Pinpoint the cell where the given text exists, returning its (X, Y) midpoint coordinate. 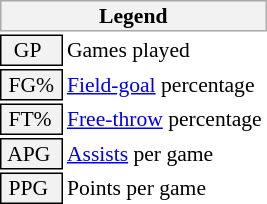
Assists per game (166, 154)
Games played (166, 50)
FT% (31, 120)
APG (31, 154)
FG% (31, 85)
Points per game (166, 188)
PPG (31, 188)
GP (31, 50)
Field-goal percentage (166, 85)
Free-throw percentage (166, 120)
Legend (134, 16)
